Extract the [x, y] coordinate from the center of the cell holding the provided text.  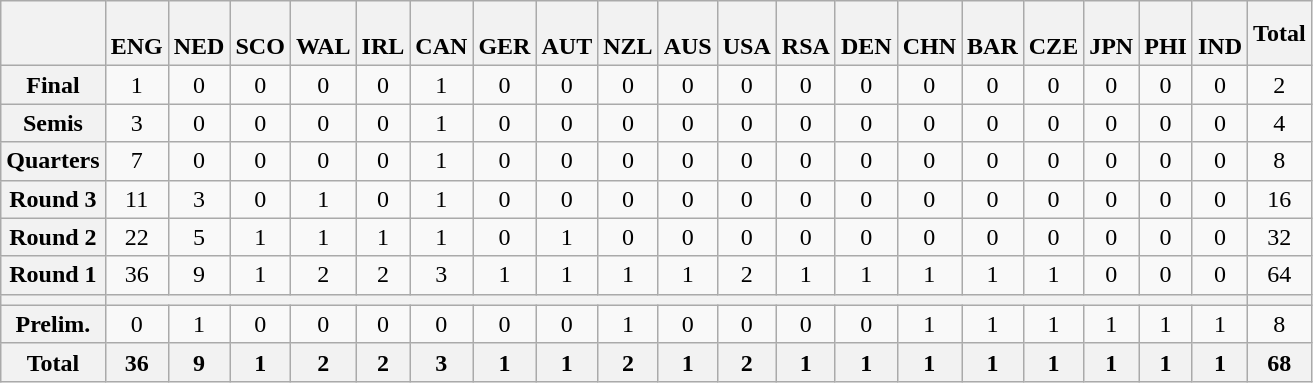
IRL [383, 34]
Prelim. [53, 324]
DEN [866, 34]
Round 3 [53, 199]
Round 1 [53, 275]
USA [746, 34]
4 [1280, 123]
IND [1220, 34]
Round 2 [53, 237]
RSA [806, 34]
Semis [53, 123]
CZE [1053, 34]
32 [1280, 237]
JPN [1112, 34]
SCO [260, 34]
AUT [567, 34]
PHI [1166, 34]
7 [136, 161]
68 [1280, 362]
Quarters [53, 161]
ENG [136, 34]
AUS [688, 34]
Final [53, 85]
5 [199, 237]
11 [136, 199]
CHN [929, 34]
GER [504, 34]
64 [1280, 275]
WAL [323, 34]
NZL [628, 34]
BAR [993, 34]
CAN [442, 34]
NED [199, 34]
16 [1280, 199]
22 [136, 237]
